Detect which cell encompasses the target text, then output its (X, Y) center coordinate. 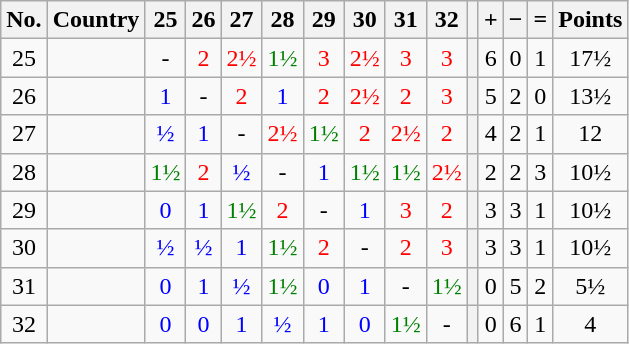
− (516, 20)
No. (24, 20)
17½ (590, 58)
Country (96, 20)
5½ (590, 286)
13½ (590, 96)
+ (490, 20)
12 (590, 134)
Points (590, 20)
= (540, 20)
